Determine the (X, Y) coordinate at the center of the cell enclosing the given text.  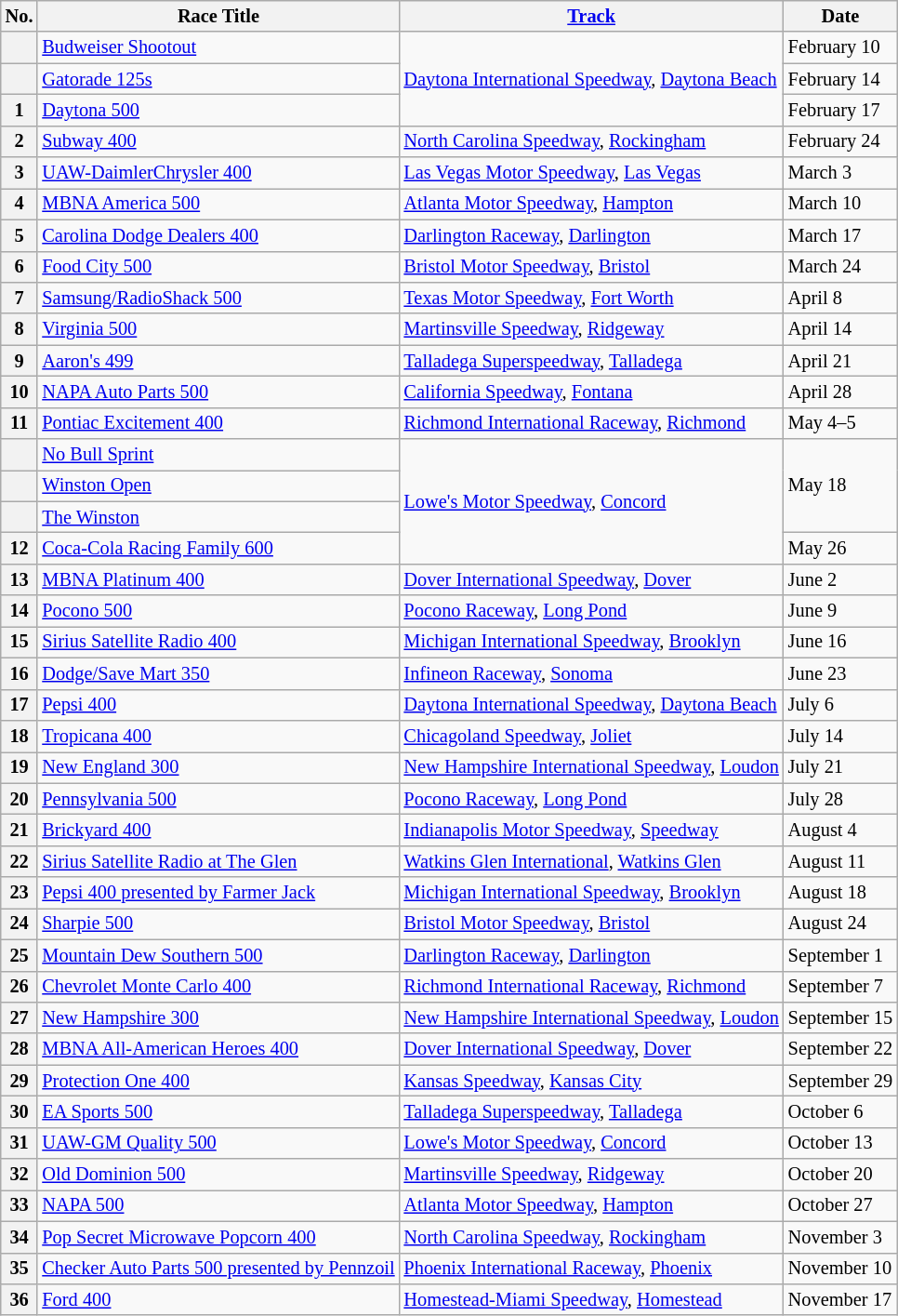
Pepsi 400 presented by Farmer Jack (218, 893)
29 (20, 1081)
September 15 (840, 1017)
July 14 (840, 736)
October 20 (840, 1175)
MBNA All-American Heroes 400 (218, 1049)
21 (20, 830)
Sirius Satellite Radio at The Glen (218, 861)
November 17 (840, 1299)
NAPA Auto Parts 500 (218, 392)
14 (20, 611)
Pepsi 400 (218, 705)
32 (20, 1175)
35 (20, 1269)
13 (20, 579)
Watkins Glen International, Watkins Glen (591, 861)
8 (20, 329)
Texas Motor Speedway, Fort Worth (591, 298)
March 3 (840, 173)
Indianapolis Motor Speedway, Speedway (591, 830)
Budweiser Shootout (218, 47)
Carolina Dodge Dealers 400 (218, 235)
April 14 (840, 329)
27 (20, 1017)
25 (20, 955)
July 6 (840, 705)
May 26 (840, 548)
July 28 (840, 799)
Dodge/Save Mart 350 (218, 673)
September 7 (840, 987)
2 (20, 141)
April 28 (840, 392)
September 29 (840, 1081)
February 17 (840, 110)
June 16 (840, 642)
Pop Secret Microwave Popcorn 400 (218, 1237)
California Speedway, Fontana (591, 392)
UAW-DaimlerChrysler 400 (218, 173)
Gatorade 125s (218, 79)
31 (20, 1143)
Pennsylvania 500 (218, 799)
24 (20, 924)
Homestead-Miami Speedway, Homestead (591, 1299)
New Hampshire 300 (218, 1017)
EA Sports 500 (218, 1111)
Subway 400 (218, 141)
34 (20, 1237)
April 21 (840, 361)
MBNA Platinum 400 (218, 579)
July 21 (840, 767)
30 (20, 1111)
11 (20, 423)
UAW-GM Quality 500 (218, 1143)
No. (20, 16)
Phoenix International Raceway, Phoenix (591, 1269)
20 (20, 799)
1 (20, 110)
February 10 (840, 47)
Ford 400 (218, 1299)
Virginia 500 (218, 329)
October 6 (840, 1111)
February 24 (840, 141)
Aaron's 499 (218, 361)
15 (20, 642)
MBNA America 500 (218, 204)
Chicagoland Speedway, Joliet (591, 736)
Coca-Cola Racing Family 600 (218, 548)
10 (20, 392)
March 17 (840, 235)
7 (20, 298)
October 13 (840, 1143)
Samsung/RadioShack 500 (218, 298)
April 8 (840, 298)
19 (20, 767)
Date (840, 16)
August 24 (840, 924)
June 23 (840, 673)
June 2 (840, 579)
NAPA 500 (218, 1205)
Protection One 400 (218, 1081)
Brickyard 400 (218, 830)
Infineon Raceway, Sonoma (591, 673)
36 (20, 1299)
August 4 (840, 830)
Tropicana 400 (218, 736)
June 9 (840, 611)
Kansas Speedway, Kansas City (591, 1081)
March 24 (840, 267)
September 22 (840, 1049)
12 (20, 548)
9 (20, 361)
November 3 (840, 1237)
22 (20, 861)
Food City 500 (218, 267)
Pontiac Excitement 400 (218, 423)
6 (20, 267)
Old Dominion 500 (218, 1175)
23 (20, 893)
October 27 (840, 1205)
February 14 (840, 79)
Mountain Dew Southern 500 (218, 955)
New England 300 (218, 767)
Chevrolet Monte Carlo 400 (218, 987)
Track (591, 16)
Sharpie 500 (218, 924)
18 (20, 736)
November 10 (840, 1269)
August 11 (840, 861)
4 (20, 204)
Race Title (218, 16)
March 10 (840, 204)
May 4–5 (840, 423)
Pocono 500 (218, 611)
16 (20, 673)
No Bull Sprint (218, 455)
September 1 (840, 955)
33 (20, 1205)
Sirius Satellite Radio 400 (218, 642)
3 (20, 173)
The Winston (218, 517)
17 (20, 705)
Las Vegas Motor Speedway, Las Vegas (591, 173)
28 (20, 1049)
5 (20, 235)
26 (20, 987)
Winston Open (218, 485)
August 18 (840, 893)
Checker Auto Parts 500 presented by Pennzoil (218, 1269)
Daytona 500 (218, 110)
May 18 (840, 485)
